Locate the cell with the specified text and output its [x, y] center coordinate. 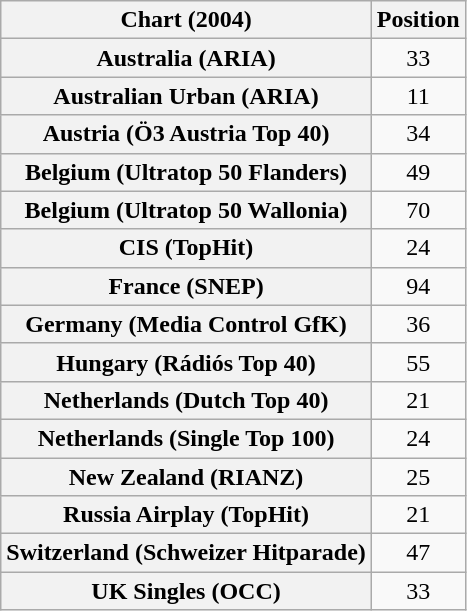
New Zealand (RIANZ) [186, 477]
94 [418, 286]
Chart (2004) [186, 20]
Position [418, 20]
25 [418, 477]
CIS (TopHit) [186, 248]
11 [418, 96]
France (SNEP) [186, 286]
Belgium (Ultratop 50 Wallonia) [186, 210]
34 [418, 134]
70 [418, 210]
55 [418, 362]
Hungary (Rádiós Top 40) [186, 362]
36 [418, 324]
47 [418, 553]
Netherlands (Dutch Top 40) [186, 400]
Netherlands (Single Top 100) [186, 438]
Germany (Media Control GfK) [186, 324]
49 [418, 172]
Australia (ARIA) [186, 58]
Switzerland (Schweizer Hitparade) [186, 553]
Australian Urban (ARIA) [186, 96]
UK Singles (OCC) [186, 591]
Belgium (Ultratop 50 Flanders) [186, 172]
Austria (Ö3 Austria Top 40) [186, 134]
Russia Airplay (TopHit) [186, 515]
